Scan for the cell matching the given text and deliver its [X, Y] coordinate at center. 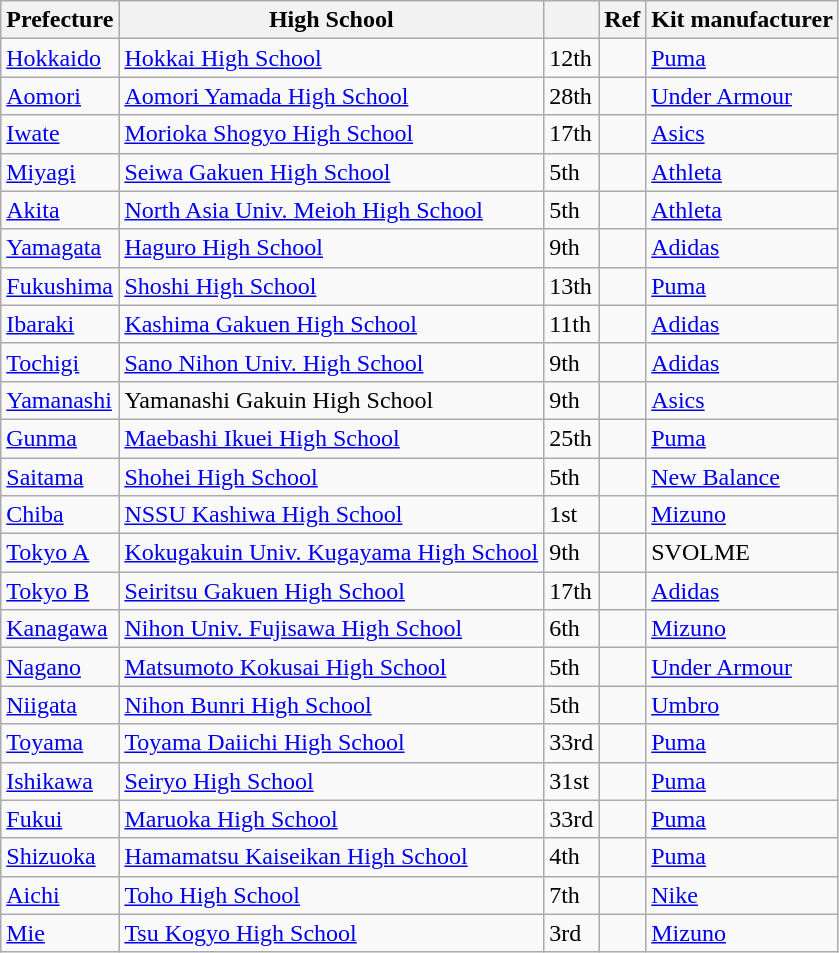
Shizuoka [60, 857]
Yamanashi Gakuin High School [332, 400]
Yamagata [60, 248]
Yamanashi [60, 400]
Hokkaido [60, 58]
North Asia Univ. Meioh High School [332, 210]
Hamamatsu Kaiseikan High School [332, 857]
1st [572, 515]
Tokyo B [60, 591]
6th [572, 629]
Maruoka High School [332, 819]
Fukushima [60, 286]
Ishikawa [60, 781]
Nike [742, 895]
Akita [60, 210]
Haguro High School [332, 248]
SVOLME [742, 553]
Matsumoto Kokusai High School [332, 667]
11th [572, 324]
7th [572, 895]
New Balance [742, 477]
Maebashi Ikuei High School [332, 438]
Toyama Daiichi High School [332, 743]
Miyagi [60, 172]
Tochigi [60, 362]
Fukui [60, 819]
Kit manufacturer [742, 20]
Tokyo A [60, 553]
Chiba [60, 515]
Niigata [60, 705]
NSSU Kashiwa High School [332, 515]
Seiryo High School [332, 781]
Kokugakuin Univ. Kugayama High School [332, 553]
Mie [60, 933]
Ref [622, 20]
Aichi [60, 895]
Shoshi High School [332, 286]
Aomori Yamada High School [332, 96]
Umbro [742, 705]
Kanagawa [60, 629]
Morioka Shogyo High School [332, 134]
Aomori [60, 96]
Prefecture [60, 20]
Hokkai High School [332, 58]
Iwate [60, 134]
Ibaraki [60, 324]
Seiwa Gakuen High School [332, 172]
13th [572, 286]
12th [572, 58]
Toho High School [332, 895]
25th [572, 438]
28th [572, 96]
Gunma [60, 438]
4th [572, 857]
Sano Nihon Univ. High School [332, 362]
High School [332, 20]
Nihon Bunri High School [332, 705]
31st [572, 781]
Saitama [60, 477]
Seiritsu Gakuen High School [332, 591]
3rd [572, 933]
Shohei High School [332, 477]
Kashima Gakuen High School [332, 324]
Nihon Univ. Fujisawa High School [332, 629]
Toyama [60, 743]
Nagano [60, 667]
Tsu Kogyo High School [332, 933]
